From the cell containing the given text, extract its center point as (x, y) coordinate. 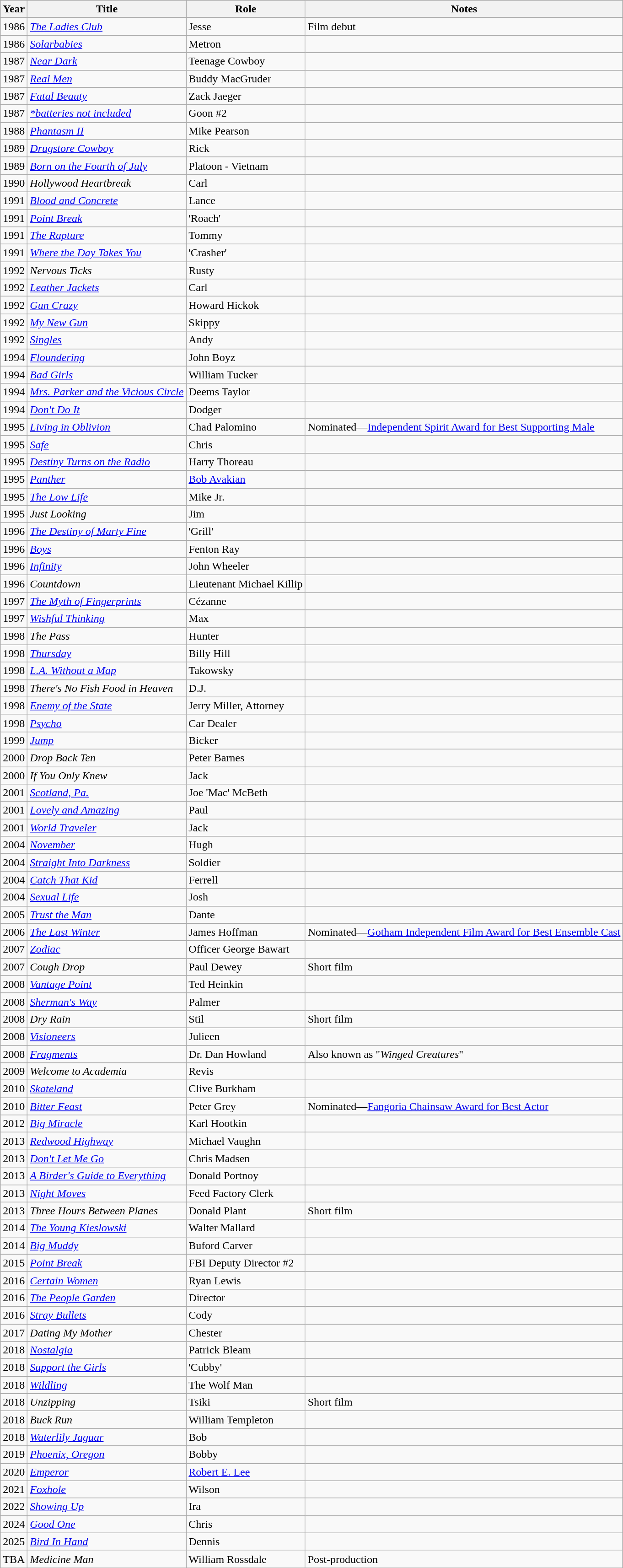
Infinity (107, 566)
Nostalgia (107, 1350)
Jesse (246, 27)
Lieutenant Michael Killip (246, 584)
Buford Carver (246, 1245)
Drugstore Cowboy (107, 148)
Born on the Fourth of July (107, 166)
Bob (246, 1437)
Walter Mallard (246, 1228)
Wildling (107, 1385)
The Young Kieslowski (107, 1228)
Cézanne (246, 601)
The Last Winter (107, 932)
Welcome to Academia (107, 1072)
Catch That Kid (107, 880)
Ferrell (246, 880)
The Pass (107, 636)
Redwood Highway (107, 1141)
Mike Pearson (246, 131)
Soldier (246, 862)
Mrs. Parker and the Vicious Circle (107, 392)
Foxhole (107, 1489)
Stray Bullets (107, 1315)
Andy (246, 340)
The Myth of Fingerprints (107, 601)
Howard Hickok (246, 305)
2006 (14, 932)
Paul (246, 810)
Michael Vaughn (246, 1141)
Bitter Feast (107, 1106)
Julieen (246, 1036)
Donald Portnoy (246, 1176)
Certain Women (107, 1280)
Bird In Hand (107, 1541)
Paul Dewey (246, 967)
The Destiny of Marty Fine (107, 532)
Rusty (246, 270)
2024 (14, 1524)
Psycho (107, 723)
Waterlily Jaguar (107, 1437)
William Tucker (246, 375)
The Ladies Club (107, 27)
Dr. Dan Howland (246, 1054)
L.A. Without a Map (107, 671)
Robert E. Lee (246, 1472)
Thursday (107, 653)
Film debut (464, 27)
*batteries not included (107, 113)
Palmer (246, 1002)
There's No Fish Food in Heaven (107, 688)
Role (246, 9)
Phoenix, Oregon (107, 1455)
2019 (14, 1455)
2017 (14, 1333)
FBI Deputy Director #2 (246, 1263)
Boys (107, 549)
Phantasm II (107, 131)
Year (14, 9)
2005 (14, 915)
Bob Avakian (246, 479)
Lovely and Amazing (107, 810)
Also known as "Winged Creatures" (464, 1054)
Hunter (246, 636)
Buck Run (107, 1420)
Cough Drop (107, 967)
Showing Up (107, 1507)
2012 (14, 1124)
Skateland (107, 1089)
Jump (107, 740)
1990 (14, 183)
2015 (14, 1263)
Vantage Point (107, 984)
Dante (246, 915)
Skippy (246, 323)
Platoon - Vietnam (246, 166)
Peter Grey (246, 1106)
Safe (107, 444)
1988 (14, 131)
Nominated—Independent Spirit Award for Best Supporting Male (464, 427)
Where the Day Takes You (107, 253)
James Hoffman (246, 932)
Bobby (246, 1455)
Metron (246, 44)
A Birder's Guide to Everything (107, 1176)
Jim (246, 514)
Dodger (246, 410)
Title (107, 9)
Chris Madsen (246, 1158)
2022 (14, 1507)
Max (246, 619)
Chad Palomino (246, 427)
Don't Do It (107, 410)
Ted Heinkin (246, 984)
Feed Factory Clerk (246, 1193)
Sexual Life (107, 897)
Hugh (246, 845)
Floundering (107, 357)
Ira (246, 1507)
Karl Hootkin (246, 1124)
Scotland, Pa. (107, 793)
Wilson (246, 1489)
The Low Life (107, 496)
Unzipping (107, 1402)
Nominated—Gotham Independent Film Award for Best Ensemble Cast (464, 932)
Just Looking (107, 514)
Buddy MacGruder (246, 79)
Big Miracle (107, 1124)
Billy Hill (246, 653)
Rick (246, 148)
2021 (14, 1489)
Dating My Mother (107, 1333)
Zodiac (107, 949)
The Rapture (107, 236)
Harry Thoreau (246, 462)
Gun Crazy (107, 305)
John Wheeler (246, 566)
If You Only Knew (107, 776)
'Cubby' (246, 1368)
Director (246, 1298)
Trust the Man (107, 915)
Visioneers (107, 1036)
Deems Taylor (246, 392)
Emperor (107, 1472)
The Wolf Man (246, 1385)
Clive Burkham (246, 1089)
'Grill' (246, 532)
Zack Jaeger (246, 96)
Dry Rain (107, 1019)
Support the Girls (107, 1368)
The People Garden (107, 1298)
2025 (14, 1541)
Countdown (107, 584)
Drop Back Ten (107, 758)
World Traveler (107, 828)
Solarbabies (107, 44)
Peter Barnes (246, 758)
Fenton Ray (246, 549)
Destiny Turns on the Radio (107, 462)
Good One (107, 1524)
Real Men (107, 79)
Big Muddy (107, 1245)
Goon #2 (246, 113)
Mike Jr. (246, 496)
Fatal Beauty (107, 96)
Enemy of the State (107, 706)
Lance (246, 200)
My New Gun (107, 323)
Hollywood Heartbreak (107, 183)
2020 (14, 1472)
Chester (246, 1333)
Bad Girls (107, 375)
TBA (14, 1559)
Bicker (246, 740)
Wishful Thinking (107, 619)
November (107, 845)
Panther (107, 479)
Fragments (107, 1054)
Officer George Bawart (246, 949)
2009 (14, 1072)
Joe 'Mac' McBeth (246, 793)
Teenage Cowboy (246, 61)
Tsiki (246, 1402)
William Templeton (246, 1420)
Near Dark (107, 61)
Sherman's Way (107, 1002)
John Boyz (246, 357)
D.J. (246, 688)
Revis (246, 1072)
Night Moves (107, 1193)
Three Hours Between Planes (107, 1211)
Straight Into Darkness (107, 862)
Medicine Man (107, 1559)
Notes (464, 9)
Josh (246, 897)
Donald Plant (246, 1211)
Jerry Miller, Attorney (246, 706)
Singles (107, 340)
Dennis (246, 1541)
Don't Let Me Go (107, 1158)
1999 (14, 740)
Ryan Lewis (246, 1280)
Tommy (246, 236)
Living in Oblivion (107, 427)
Post-production (464, 1559)
Patrick Bleam (246, 1350)
'Crasher' (246, 253)
Nominated—Fangoria Chainsaw Award for Best Actor (464, 1106)
Nervous Ticks (107, 270)
Blood and Concrete (107, 200)
Cody (246, 1315)
Car Dealer (246, 723)
William Rossdale (246, 1559)
Stil (246, 1019)
Leather Jackets (107, 288)
'Roach' (246, 218)
Takowsky (246, 671)
